Return (X, Y) of the center of cell containing provided text 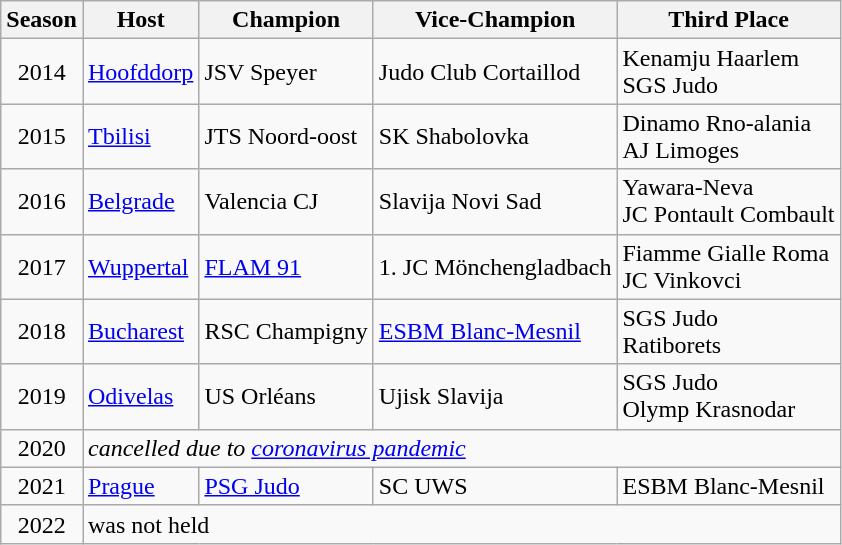
2014 (42, 72)
Odivelas (140, 396)
Fiamme Gialle Roma JC Vinkovci (728, 266)
1. JC Mönchengladbach (495, 266)
SK Shabolovka (495, 136)
Belgrade (140, 202)
Host (140, 20)
2019 (42, 396)
Hoofddorp (140, 72)
2016 (42, 202)
Champion (286, 20)
Bucharest (140, 332)
SC UWS (495, 486)
JSV Speyer (286, 72)
Prague (140, 486)
Third Place (728, 20)
Yawara-Neva JC Pontault Combault (728, 202)
Wuppertal (140, 266)
Vice-Champion (495, 20)
Kenamju Haarlem SGS Judo (728, 72)
JTS Noord-oost (286, 136)
Slavija Novi Sad (495, 202)
US Orléans (286, 396)
2017 (42, 266)
SGS Judo Ratiborets (728, 332)
2018 (42, 332)
2021 (42, 486)
Season (42, 20)
Ujisk Slavija (495, 396)
SGS Judo Olymp Krasnodar (728, 396)
Tbilisi (140, 136)
2015 (42, 136)
RSC Champigny (286, 332)
Dinamo Rno-alania AJ Limoges (728, 136)
cancelled due to coronavirus pandemic (461, 448)
was not held (461, 524)
2020 (42, 448)
Judo Club Cortaillod (495, 72)
FLAM 91 (286, 266)
Valencia CJ (286, 202)
PSG Judo (286, 486)
2022 (42, 524)
